Locate the cell with the specified text and output its [X, Y] center coordinate. 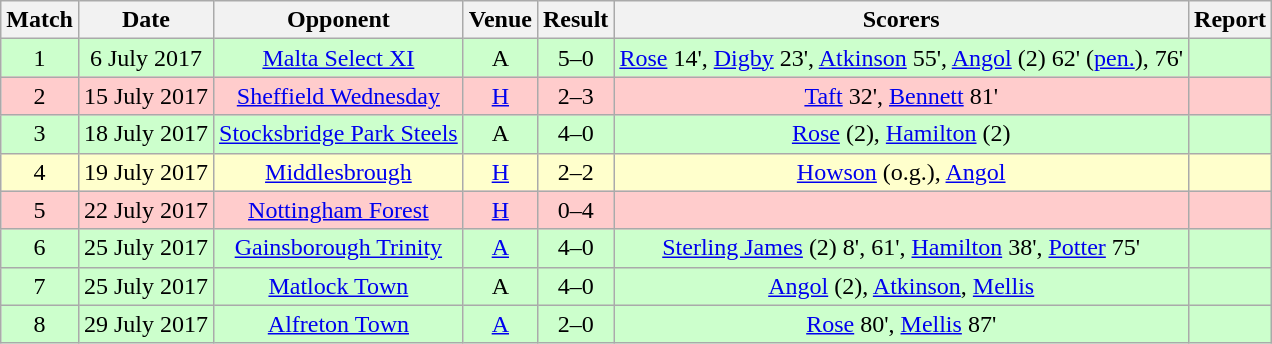
2–0 [575, 324]
Sterling James (2) 8', 61', Hamilton 38', Potter 75' [902, 248]
Venue [500, 20]
2–2 [575, 172]
22 July 2017 [146, 210]
Angol (2), Atkinson, Mellis [902, 286]
Taft 32', Bennett 81' [902, 96]
3 [40, 134]
Gainsborough Trinity [339, 248]
2–3 [575, 96]
Nottingham Forest [339, 210]
0–4 [575, 210]
Date [146, 20]
Stocksbridge Park Steels [339, 134]
15 July 2017 [146, 96]
Malta Select XI [339, 58]
Alfreton Town [339, 324]
Scorers [902, 20]
18 July 2017 [146, 134]
6 July 2017 [146, 58]
7 [40, 286]
4 [40, 172]
5 [40, 210]
5–0 [575, 58]
Report [1230, 20]
Sheffield Wednesday [339, 96]
Rose 14', Digby 23', Atkinson 55', Angol (2) 62' (pen.), 76' [902, 58]
6 [40, 248]
Rose (2), Hamilton (2) [902, 134]
Rose 80', Mellis 87' [902, 324]
29 July 2017 [146, 324]
2 [40, 96]
Matlock Town [339, 286]
Opponent [339, 20]
Match [40, 20]
Result [575, 20]
Middlesbrough [339, 172]
Howson (o.g.), Angol [902, 172]
8 [40, 324]
1 [40, 58]
19 July 2017 [146, 172]
